Pinpoint the cell where the given text exists, returning its [X, Y] midpoint coordinate. 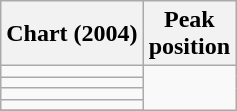
Peakposition [189, 34]
Chart (2004) [72, 34]
